Capture the cell that displays the provided text and extract its [X, Y] central coordinate. 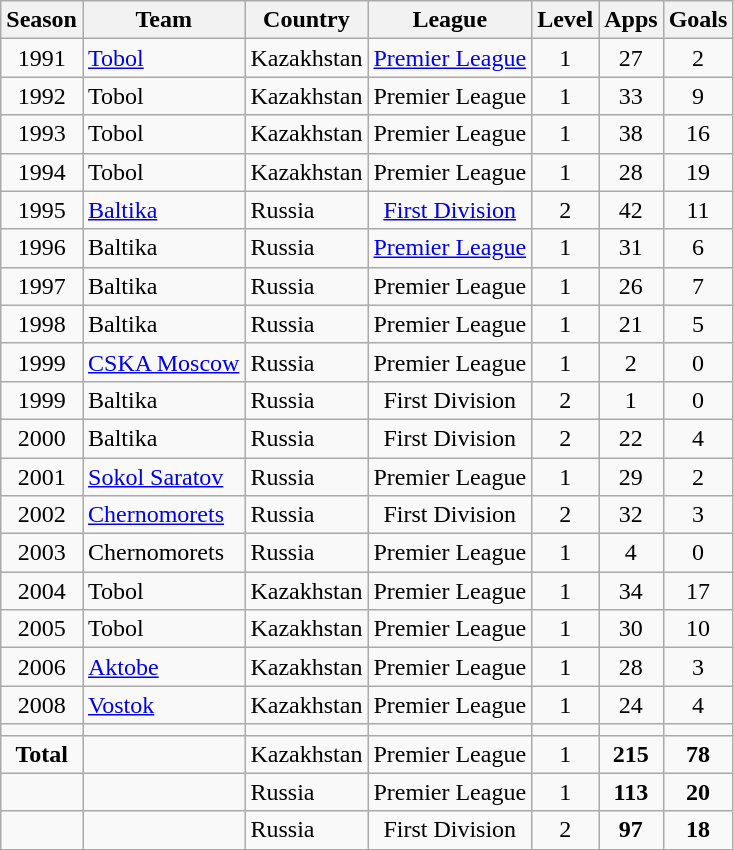
2005 [42, 629]
21 [631, 324]
2006 [42, 667]
29 [631, 477]
27 [631, 58]
31 [631, 248]
2001 [42, 477]
2002 [42, 515]
34 [631, 591]
5 [698, 324]
1993 [42, 134]
1996 [42, 248]
Goals [698, 20]
Apps [631, 20]
17 [698, 591]
215 [631, 754]
97 [631, 830]
6 [698, 248]
30 [631, 629]
CSKA Moscow [163, 362]
2000 [42, 438]
Total [42, 754]
Team [163, 20]
1991 [42, 58]
1994 [42, 172]
19 [698, 172]
1997 [42, 286]
33 [631, 96]
Vostok [163, 705]
18 [698, 830]
24 [631, 705]
2004 [42, 591]
113 [631, 792]
26 [631, 286]
10 [698, 629]
Season [42, 20]
1995 [42, 210]
Level [566, 20]
22 [631, 438]
1992 [42, 96]
League [450, 20]
42 [631, 210]
11 [698, 210]
78 [698, 754]
9 [698, 96]
Country [306, 20]
2008 [42, 705]
1998 [42, 324]
Sokol Saratov [163, 477]
20 [698, 792]
16 [698, 134]
2003 [42, 553]
7 [698, 286]
32 [631, 515]
38 [631, 134]
Aktobe [163, 667]
